Capture the cell that displays the provided text and extract its [X, Y] central coordinate. 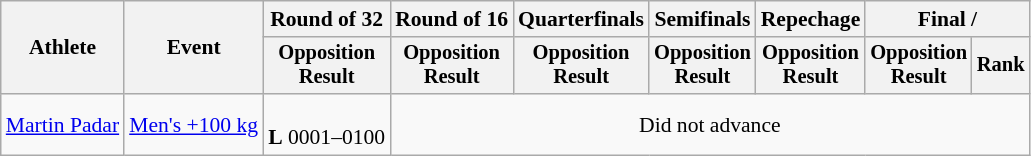
Rank [1001, 66]
Athlete [62, 48]
Event [194, 48]
Men's +100 kg [194, 124]
Did not advance [710, 124]
Round of 16 [452, 19]
Repechage [811, 19]
Final / [947, 19]
Quarterfinals [581, 19]
Round of 32 [326, 19]
Martin Padar [62, 124]
Semifinals [702, 19]
L 0001–0100 [326, 124]
